Find where the given text appears and provide that cell's center as (x, y) coordinate. 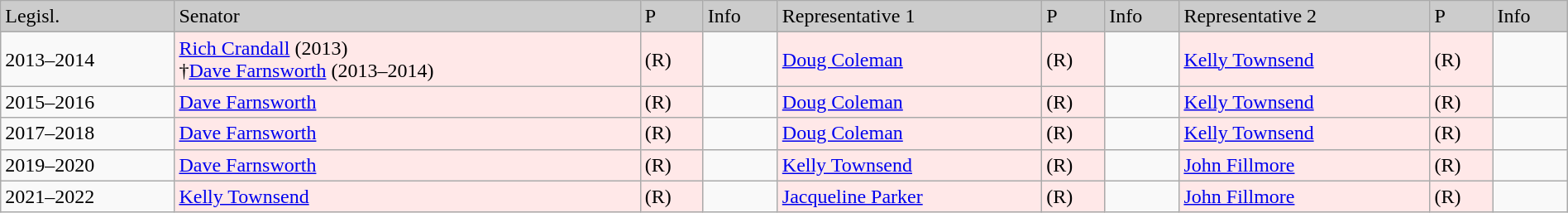
2017–2018 (88, 133)
Senator (407, 17)
2015–2016 (88, 102)
Rich Crandall (2013) †Dave Farnsworth (2013–2014) (407, 60)
2013–2014 (88, 60)
2019–2020 (88, 165)
Representative 1 (910, 17)
Jacqueline Parker (910, 196)
2021–2022 (88, 196)
Legisl. (88, 17)
Representative 2 (1305, 17)
